Scan for the cell matching the given text and deliver its (x, y) coordinate at center. 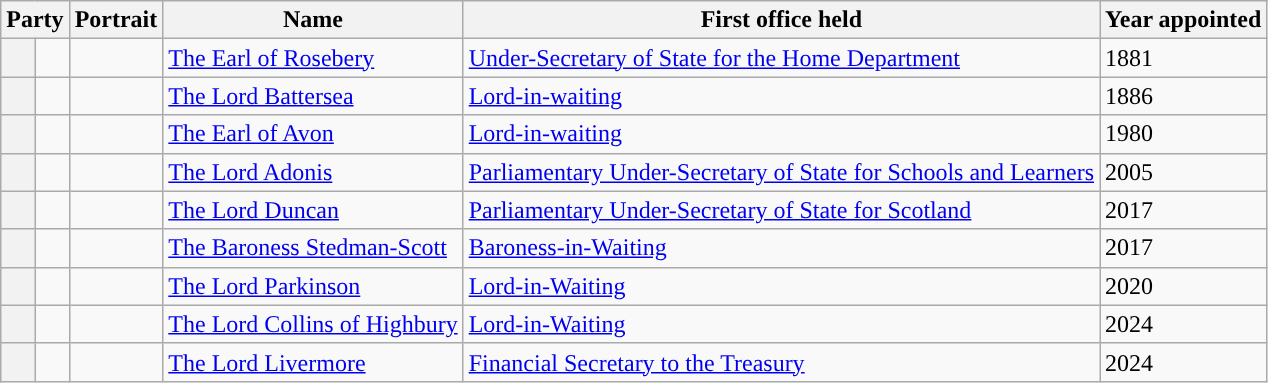
1886 (1184, 96)
The Lord Livermore (313, 362)
Parliamentary Under-Secretary of State for Scotland (781, 210)
Portrait (116, 20)
The Earl of Avon (313, 134)
The Lord Adonis (313, 172)
First office held (781, 20)
Under-Secretary of State for the Home Department (781, 58)
2020 (1184, 286)
The Lord Parkinson (313, 286)
Party (35, 20)
Baroness-in-Waiting (781, 248)
The Lord Collins of Highbury (313, 324)
1980 (1184, 134)
Year appointed (1184, 20)
Parliamentary Under-Secretary of State for Schools and Learners (781, 172)
1881 (1184, 58)
The Earl of Rosebery (313, 58)
Financial Secretary to the Treasury (781, 362)
The Baroness Stedman-Scott (313, 248)
The Lord Battersea (313, 96)
2005 (1184, 172)
The Lord Duncan (313, 210)
Name (313, 20)
